Pinpoint the cell where the given text exists, returning its [X, Y] midpoint coordinate. 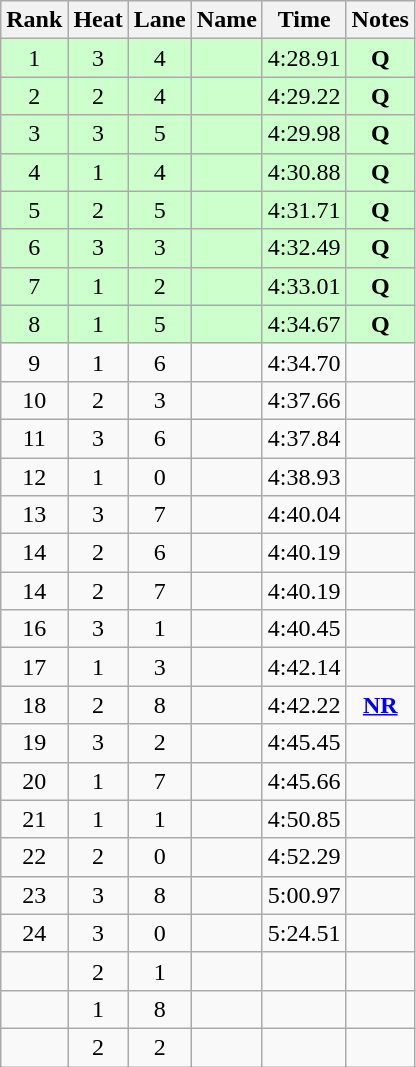
Name [226, 20]
12 [34, 477]
4:37.84 [304, 438]
Notes [380, 20]
Heat [98, 20]
4:34.70 [304, 362]
Rank [34, 20]
20 [34, 781]
5:00.97 [304, 895]
4:28.91 [304, 58]
17 [34, 667]
4:40.45 [304, 629]
5:24.51 [304, 933]
16 [34, 629]
21 [34, 819]
4:29.98 [304, 134]
4:42.14 [304, 667]
Time [304, 20]
Lane [160, 20]
9 [34, 362]
24 [34, 933]
4:38.93 [304, 477]
4:34.67 [304, 324]
10 [34, 400]
4:45.66 [304, 781]
4:50.85 [304, 819]
23 [34, 895]
4:40.04 [304, 515]
4:33.01 [304, 286]
4:30.88 [304, 172]
4:31.71 [304, 210]
18 [34, 705]
13 [34, 515]
4:42.22 [304, 705]
4:52.29 [304, 857]
19 [34, 743]
4:45.45 [304, 743]
4:29.22 [304, 96]
22 [34, 857]
NR [380, 705]
4:37.66 [304, 400]
4:32.49 [304, 248]
11 [34, 438]
